Capture the cell that displays the provided text and extract its (x, y) central coordinate. 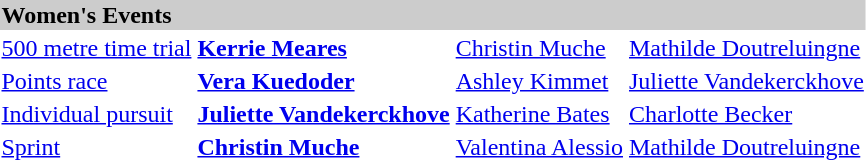
Katherine Bates (539, 114)
Mathilde Doutreluingne (746, 48)
Women's Events (432, 15)
Charlotte Becker (746, 114)
Individual pursuit (96, 114)
Vera Kuedoder (324, 81)
Kerrie Meares (324, 48)
Ashley Kimmet (539, 81)
500 metre time trial (96, 48)
Christin Muche (539, 48)
Points race (96, 81)
